Capture the cell that displays the provided text and extract its (X, Y) central coordinate. 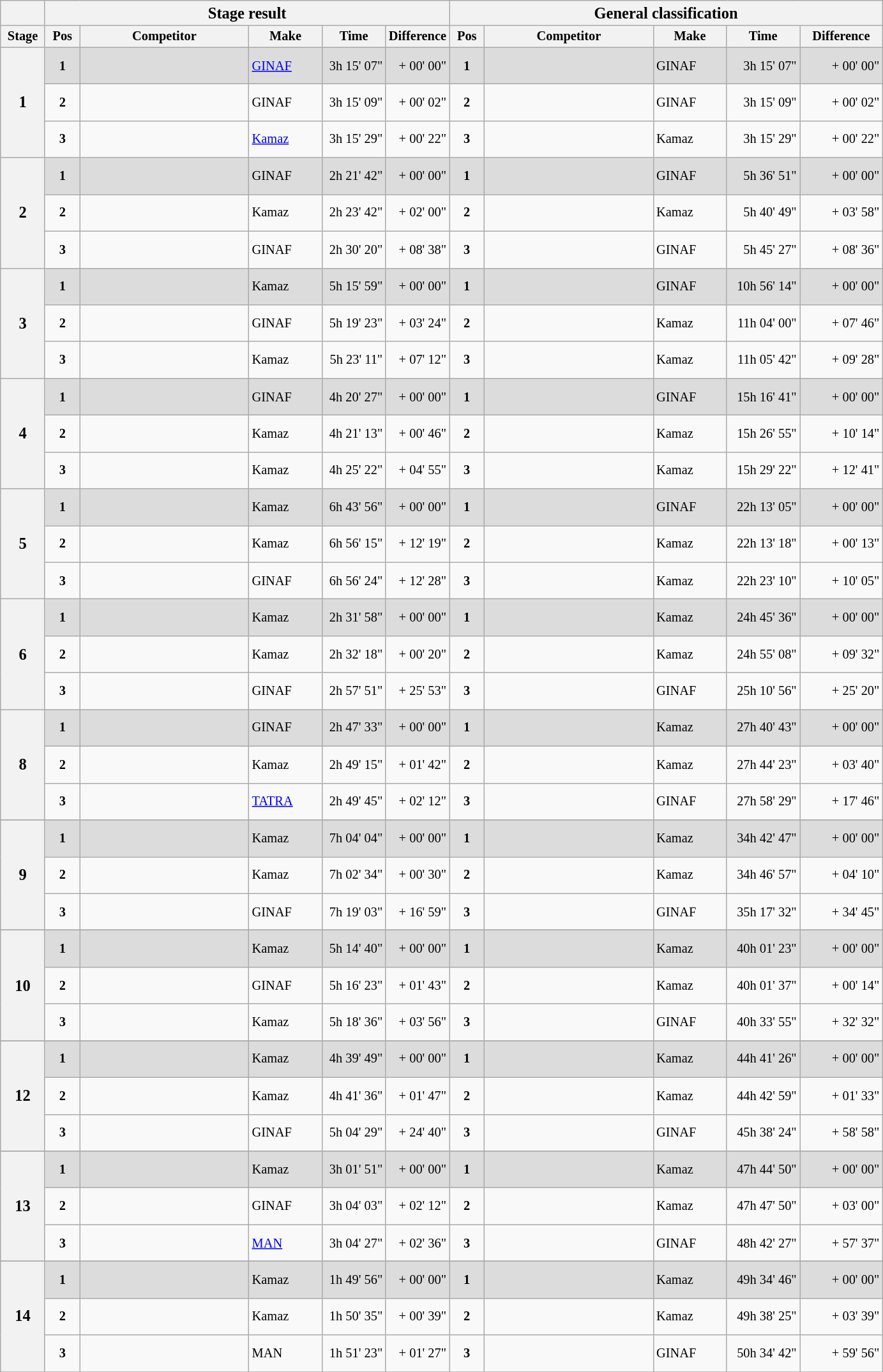
13 (23, 1206)
48h 42' 27" (764, 1243)
+ 02' 36" (418, 1243)
+ 09' 28" (841, 360)
+ 01' 27" (418, 1353)
+ 01' 47" (418, 1096)
11h 04' 00" (764, 323)
35h 17' 32" (764, 912)
+ 03' 39" (841, 1316)
4 (23, 434)
47h 44' 50" (764, 1169)
4h 41' 36" (354, 1096)
+ 07' 46" (841, 323)
3h 04' 03" (354, 1206)
27h 40' 43" (764, 727)
22h 13' 18" (764, 544)
34h 42' 47" (764, 838)
15h 29' 22" (764, 470)
40h 33' 55" (764, 1022)
5h 15' 59" (354, 287)
5h 04' 29" (354, 1133)
+ 09' 32" (841, 654)
+ 02' 00" (418, 213)
5h 19' 23" (354, 323)
+ 32' 32" (841, 1022)
14 (23, 1316)
27h 44' 23" (764, 764)
+ 08' 36" (841, 250)
44h 41' 26" (764, 1059)
22h 23' 10" (764, 581)
+ 07' 12" (418, 360)
+ 03' 58" (841, 213)
5h 36' 51" (764, 176)
11h 05' 42" (764, 360)
+ 00' 20" (418, 654)
1h 50' 35" (354, 1316)
45h 38' 24" (764, 1133)
+ 03' 00" (841, 1206)
25h 10' 56" (764, 691)
2h 30' 20" (354, 250)
+ 12' 28" (418, 581)
4h 21' 13" (354, 433)
22h 13' 05" (764, 507)
+ 01' 42" (418, 764)
1h 49' 56" (354, 1279)
+ 03' 56" (418, 1022)
+ 58' 58" (841, 1133)
+ 00' 46" (418, 433)
2h 47' 33" (354, 727)
+ 00' 39" (418, 1316)
+ 24' 40" (418, 1133)
TATRA (286, 802)
+ 25' 20" (841, 691)
24h 55' 08" (764, 654)
2h 23' 42" (354, 213)
49h 34' 46" (764, 1279)
6 (23, 653)
+ 08' 38" (418, 250)
5 (23, 544)
6h 56' 15" (354, 544)
+ 12' 19" (418, 544)
+ 34' 45" (841, 912)
5h 18' 36" (354, 1022)
5h 14' 40" (354, 948)
47h 47' 50" (764, 1206)
3h 01' 51" (354, 1169)
10h 56' 14" (764, 287)
2h 32' 18" (354, 654)
+ 00' 14" (841, 985)
+ 12' 41" (841, 470)
+ 03' 40" (841, 764)
24h 45' 36" (764, 617)
2h 57' 51" (354, 691)
15h 16' 41" (764, 397)
2h 49' 45" (354, 802)
2h 21' 42" (354, 176)
+ 16' 59" (418, 912)
+ 04' 10" (841, 875)
+ 57' 37" (841, 1243)
7h 02' 34" (354, 875)
40h 01' 23" (764, 948)
12 (23, 1095)
4h 20' 27" (354, 397)
+ 10' 14" (841, 433)
2h 31' 58" (354, 617)
50h 34' 42" (764, 1353)
27h 58' 29" (764, 802)
+ 03' 24" (418, 323)
5h 45' 27" (764, 250)
40h 01' 37" (764, 985)
+ 00' 13" (841, 544)
5h 16' 23" (354, 985)
6h 56' 24" (354, 581)
7h 04' 04" (354, 838)
General classification (666, 13)
34h 46' 57" (764, 875)
+ 25' 53" (418, 691)
+ 01' 33" (841, 1096)
Stage result (246, 13)
Stage (23, 36)
3h 04' 27" (354, 1243)
8 (23, 764)
+ 10' 05" (841, 581)
44h 42' 59" (764, 1096)
4h 25' 22" (354, 470)
4h 39' 49" (354, 1059)
5h 40' 49" (764, 213)
7h 19' 03" (354, 912)
+ 17' 46" (841, 802)
+ 00' 30" (418, 875)
5h 23' 11" (354, 360)
10 (23, 985)
+ 04' 55" (418, 470)
+ 01' 43" (418, 985)
15h 26' 55" (764, 433)
6h 43' 56" (354, 507)
9 (23, 874)
1h 51' 23" (354, 1353)
+ 59' 56" (841, 1353)
49h 38' 25" (764, 1316)
2h 49' 15" (354, 764)
